Capture the cell that displays the provided text and extract its (x, y) central coordinate. 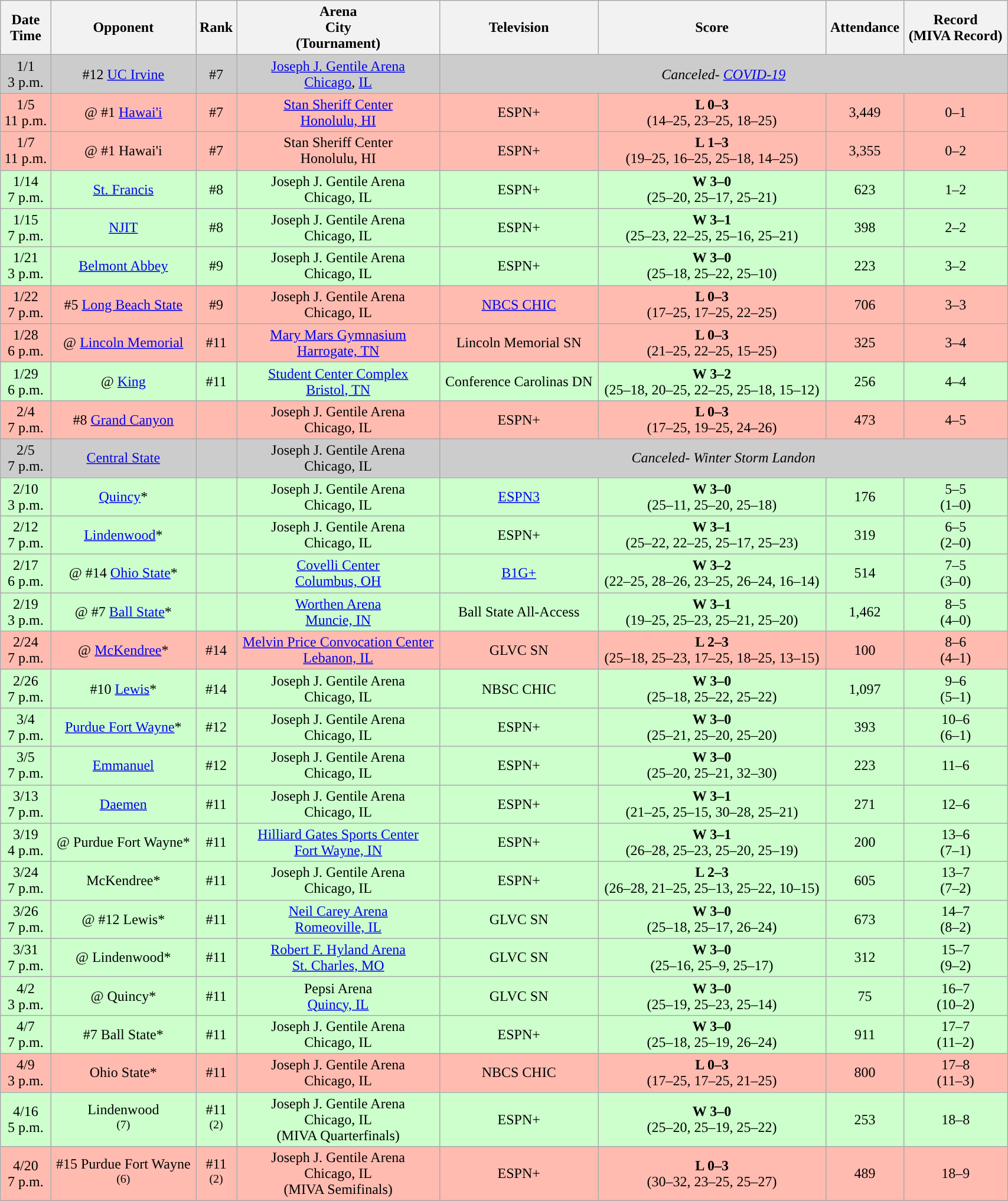
5–5(1–0) (955, 496)
13–6(7–1) (955, 842)
L 0–3(21–25, 22–25, 15–25) (712, 342)
8–5(4–0) (955, 612)
2–2 (955, 228)
Hilliard Gates Sports CenterFort Wayne, IN (338, 842)
Emmanuel (123, 765)
B1G+ (519, 574)
@ #7 Ball State* (123, 612)
2/103 p.m. (26, 496)
Mary Mars GymnasiumHarrogate, TN (338, 342)
@ McKendree* (123, 651)
256 (865, 381)
#12 UC Irvine (123, 74)
15–7(9–2) (955, 958)
3,355 (865, 151)
W 3–1(25–23, 22–25, 25–16, 25–21) (712, 228)
W 3–0(25–18, 25–17, 26–24) (712, 919)
2/176 p.m. (26, 574)
Lindenwood* (123, 535)
W 3–1(26–28, 25–23, 25–20, 25–19) (712, 842)
800 (865, 1072)
100 (865, 651)
#10 Lewis* (123, 688)
473 (865, 419)
Belmont Abbey (123, 266)
St. Francis (123, 189)
W 3–0(25–20, 25–19, 25–22) (712, 1120)
@ King (123, 381)
Score (712, 28)
3,449 (865, 112)
Conference Carolinas DN (519, 381)
14–7(8–2) (955, 919)
Pepsi ArenaQuincy, IL (338, 996)
Purdue Fort Wayne* (123, 727)
1/157 p.m. (26, 228)
176 (865, 496)
2/47 p.m. (26, 419)
Worthen ArenaMuncie, IN (338, 612)
4/165 p.m. (26, 1120)
4–4 (955, 381)
11–6 (955, 765)
W 3–0(25–20, 25–17, 25–21) (712, 189)
253 (865, 1120)
W 3–0(25–18, 25–19, 26–24) (712, 1034)
398 (865, 228)
13–7(7–2) (955, 881)
@ Purdue Fort Wayne* (123, 842)
3/137 p.m. (26, 804)
10–6(6–1) (955, 727)
W 3–2(22–25, 28–26, 23–25, 26–24, 16–14) (712, 574)
Canceled- Winter Storm Landon (724, 458)
Canceled- COVID-19 (724, 74)
@ #14 Ohio State* (123, 574)
#5 Long Beach State (123, 305)
3–4 (955, 342)
DateTime (26, 28)
NBSC CHIC (519, 688)
Neil Carey ArenaRomeoville, IL (338, 919)
W 3–0(25–20, 25–21, 32–30) (712, 765)
9–6(5–1) (955, 688)
@ #12 Lewis* (123, 919)
2/127 p.m. (26, 535)
489 (865, 1174)
Covelli CenterColumbus, OH (338, 574)
17–8(11–3) (955, 1072)
Ball State All-Access (519, 612)
393 (865, 727)
#7 Ball State* (123, 1034)
7–5(3–0) (955, 574)
W 3–2(25–18, 20–25, 22–25, 25–18, 15–12) (712, 381)
514 (865, 574)
L 0–3(30–32, 23–25, 25–27) (712, 1174)
Rank (216, 28)
319 (865, 535)
L 2–3(26–28, 21–25, 25–13, 25–22, 10–15) (712, 881)
Quincy* (123, 496)
L 0–3(17–25, 17–25, 22–25) (712, 305)
W 3–1(21–25, 25–15, 30–28, 25–21) (712, 804)
Opponent (123, 28)
Record(MIVA Record) (955, 28)
1/711 p.m. (26, 151)
ArenaCity(Tournament) (338, 28)
W 3–0(25–21, 25–20, 25–20) (712, 727)
L 2–3(25–18, 25–23, 17–25, 18–25, 13–15) (712, 651)
0–2 (955, 151)
W 3–0(25–19, 25–23, 25–14) (712, 996)
673 (865, 919)
1,462 (865, 612)
1/511 p.m. (26, 112)
3/47 p.m. (26, 727)
L 1–3(19–25, 16–25, 25–18, 14–25) (712, 151)
@ Quincy* (123, 996)
271 (865, 804)
1/227 p.m. (26, 305)
312 (865, 958)
L 0–3(14–25, 23–25, 18–25) (712, 112)
W 3–0(25–11, 25–20, 25–18) (712, 496)
4/77 p.m. (26, 1034)
2/267 p.m. (26, 688)
4/93 p.m. (26, 1072)
Joseph J. Gentile ArenaChicago, IL(MIVA Semifinals) (338, 1174)
1/13 p.m. (26, 74)
Lincoln Memorial SN (519, 342)
1,097 (865, 688)
W 3–1(25–22, 22–25, 25–17, 25–23) (712, 535)
16–7(10–2) (955, 996)
12–6 (955, 804)
3/317 p.m. (26, 958)
@ Lincoln Memorial (123, 342)
Melvin Price Convocation CenterLebanon, IL (338, 651)
623 (865, 189)
#8 Grand Canyon (123, 419)
3–3 (955, 305)
0–1 (955, 112)
McKendree* (123, 881)
3–2 (955, 266)
Ohio State* (123, 1072)
Robert F. Hyland ArenaSt. Charles, MO (338, 958)
4–5 (955, 419)
17–7(11–2) (955, 1034)
325 (865, 342)
3/57 p.m. (26, 765)
3/267 p.m. (26, 919)
605 (865, 881)
Joseph J. Gentile ArenaChicago, IL(MIVA Quarterfinals) (338, 1120)
W 3–1(19–25, 25–23, 25–21, 25–20) (712, 612)
75 (865, 996)
706 (865, 305)
Central State (123, 458)
NJIT (123, 228)
Student Center ComplexBristol, TN (338, 381)
W 3–0(25–16, 25–9, 25–17) (712, 958)
L 0–3(17–25, 19–25, 24–26) (712, 419)
Attendance (865, 28)
4/23 p.m. (26, 996)
200 (865, 842)
6–5(2–0) (955, 535)
1/213 p.m. (26, 266)
Daemen (123, 804)
ESPN3 (519, 496)
1/147 p.m. (26, 189)
18–9 (955, 1174)
Lindenwood (7) (123, 1120)
4/207 p.m. (26, 1174)
Television (519, 28)
2/247 p.m. (26, 651)
3/247 p.m. (26, 881)
@ Lindenwood* (123, 958)
2/57 p.m. (26, 458)
1/286 p.m. (26, 342)
911 (865, 1034)
3/194 p.m. (26, 842)
18–8 (955, 1120)
1–2 (955, 189)
8–6(4–1) (955, 651)
#15 Purdue Fort Wayne (6) (123, 1174)
W 3–0(25–18, 25–22, 25–10) (712, 266)
W 3–0(25–18, 25–22, 25–22) (712, 688)
L 0–3(17–25, 17–25, 21–25) (712, 1072)
2/193 p.m. (26, 612)
1/296 p.m. (26, 381)
